Identify which cell holds the provided text, then report its (x, y) central coordinate. 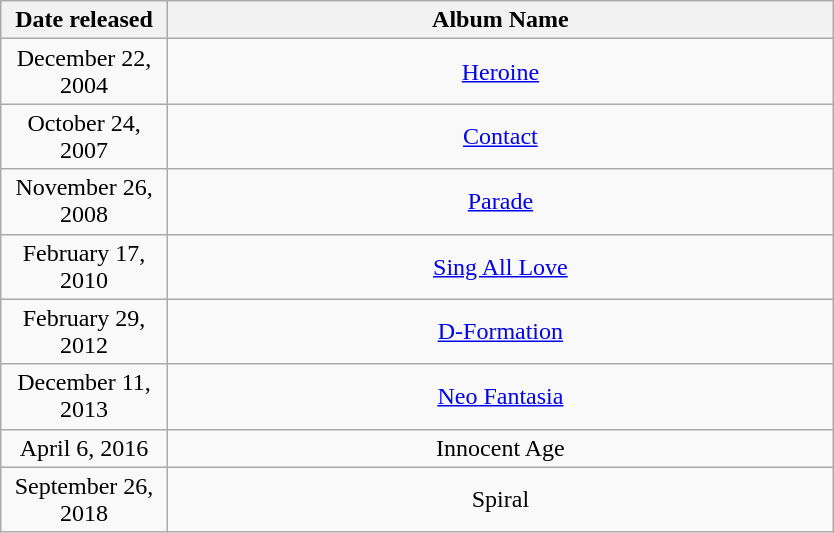
Spiral (500, 500)
December 22, 2004 (84, 72)
Album Name (500, 20)
Parade (500, 202)
September 26, 2018 (84, 500)
Contact (500, 136)
Date released (84, 20)
April 6, 2016 (84, 448)
February 17, 2010 (84, 266)
D-Formation (500, 332)
February 29, 2012 (84, 332)
November 26, 2008 (84, 202)
December 11, 2013 (84, 396)
October 24, 2007 (84, 136)
Sing All Love (500, 266)
Heroine (500, 72)
Neo Fantasia (500, 396)
Innocent Age (500, 448)
